Identify which cell holds the provided text, then report its (X, Y) central coordinate. 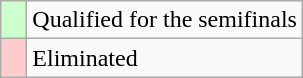
Eliminated (165, 58)
Qualified for the semifinals (165, 20)
